Pinpoint the cell where the given text exists, returning its [X, Y] midpoint coordinate. 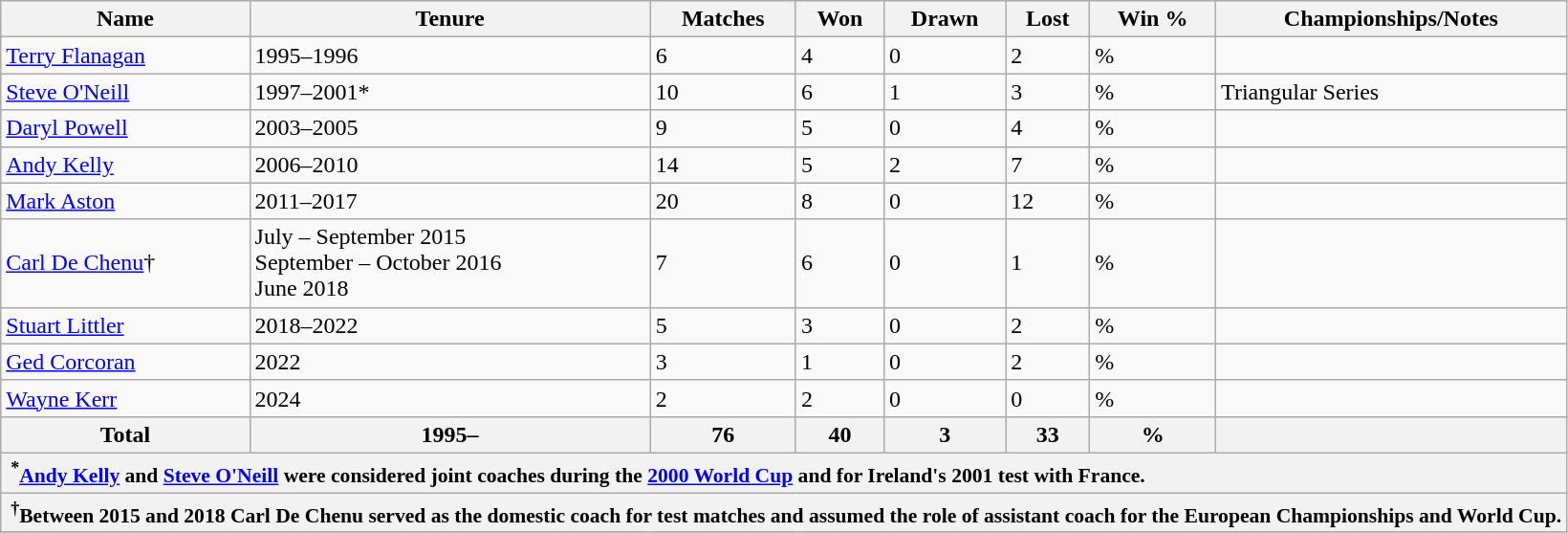
Daryl Powell [125, 128]
76 [723, 434]
Drawn [945, 19]
Won [839, 19]
Steve O'Neill [125, 92]
1995– [449, 434]
33 [1048, 434]
Tenure [449, 19]
8 [839, 201]
40 [839, 434]
2003–2005 [449, 128]
July – September 2015 September – October 2016 June 2018 [449, 263]
Carl De Chenu† [125, 263]
2011–2017 [449, 201]
Wayne Kerr [125, 398]
Mark Aston [125, 201]
Ged Corcoran [125, 362]
1995–1996 [449, 56]
Championships/Notes [1392, 19]
Lost [1048, 19]
2024 [449, 398]
2018–2022 [449, 325]
20 [723, 201]
2022 [449, 362]
Win % [1153, 19]
1997–2001* [449, 92]
Andy Kelly [125, 165]
14 [723, 165]
2006–2010 [449, 165]
*Andy Kelly and Steve O'Neill were considered joint coaches during the 2000 World Cup and for Ireland's 2001 test with France. [784, 473]
Matches [723, 19]
9 [723, 128]
Stuart Littler [125, 325]
Total [125, 434]
10 [723, 92]
Name [125, 19]
Triangular Series [1392, 92]
12 [1048, 201]
Terry Flanagan [125, 56]
